Determine the [X, Y] coordinate at the center of the cell enclosing the given text.  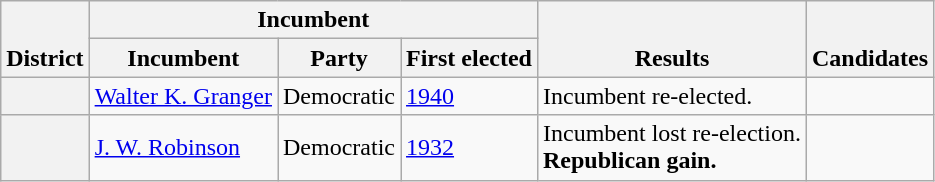
District [45, 39]
Party [340, 58]
1940 [468, 96]
Walter K. Granger [183, 96]
J. W. Robinson [183, 148]
Candidates [870, 39]
Incumbent lost re-election.Republican gain. [672, 148]
Results [672, 39]
First elected [468, 58]
1932 [468, 148]
Incumbent re-elected. [672, 96]
